Capture the cell that displays the provided text and extract its [x, y] central coordinate. 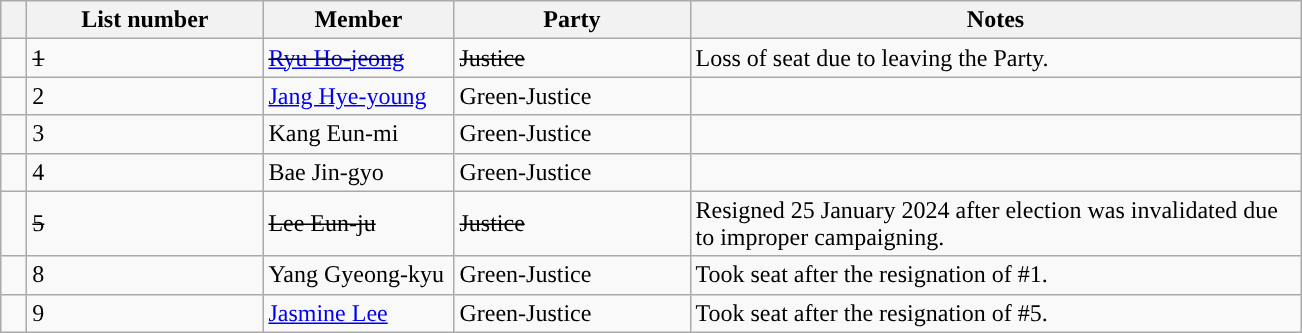
Took seat after the resignation of #1. [996, 275]
4 [145, 172]
Yang Gyeong-kyu [358, 275]
8 [145, 275]
Took seat after the resignation of #5. [996, 313]
1 [145, 58]
Resigned 25 January 2024 after election was invalidated due to improper campaigning. [996, 224]
Member [358, 20]
Bae Jin-gyo [358, 172]
Notes [996, 20]
5 [145, 224]
Party [572, 20]
2 [145, 96]
Ryu Ho-jeong [358, 58]
List number [145, 20]
Lee Eun-ju [358, 224]
Loss of seat due to leaving the Party. [996, 58]
3 [145, 134]
Jang Hye-young [358, 96]
9 [145, 313]
Jasmine Lee [358, 313]
Kang Eun-mi [358, 134]
